Capture the cell that displays the provided text and extract its (X, Y) central coordinate. 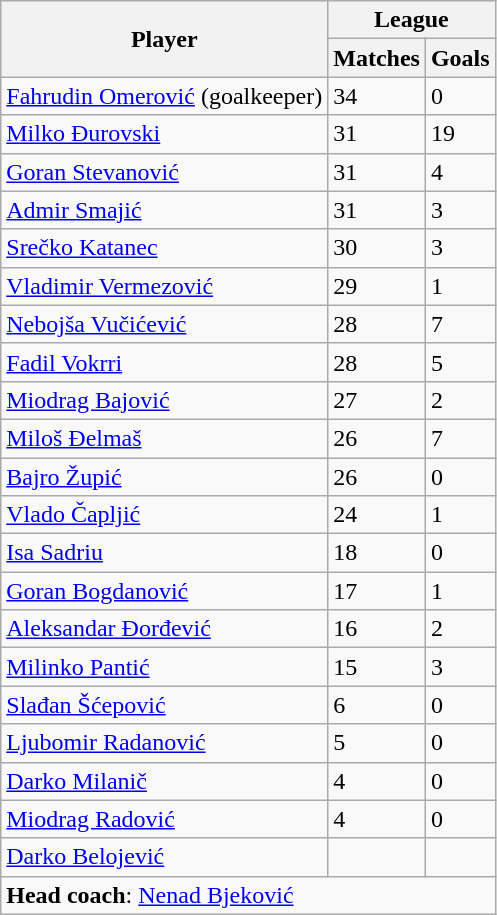
16 (377, 629)
Fadil Vokrri (164, 362)
Head coach: Nenad Bjeković (248, 895)
Bajro Župić (164, 477)
34 (377, 96)
Nebojša Vučićević (164, 324)
Goran Bogdanović (164, 591)
Milko Đurovski (164, 134)
Admir Smajić (164, 210)
Player (164, 39)
19 (460, 134)
Miodrag Radović (164, 819)
27 (377, 400)
Goals (460, 58)
Goran Stevanović (164, 172)
League (412, 20)
Darko Belojević (164, 857)
Vladimir Vermezović (164, 286)
Slađan Šćepović (164, 705)
Matches (377, 58)
Ljubomir Radanović (164, 743)
29 (377, 286)
30 (377, 248)
15 (377, 667)
17 (377, 591)
Isa Sadriu (164, 553)
Miodrag Bajović (164, 400)
Milinko Pantić (164, 667)
Srečko Katanec (164, 248)
Fahrudin Omerović (goalkeeper) (164, 96)
6 (377, 705)
24 (377, 515)
Aleksandar Đorđević (164, 629)
18 (377, 553)
Darko Milanič (164, 781)
Miloš Đelmaš (164, 438)
Vlado Čapljić (164, 515)
